Search for the cell housing the specified text and yield its (X, Y) center coordinate. 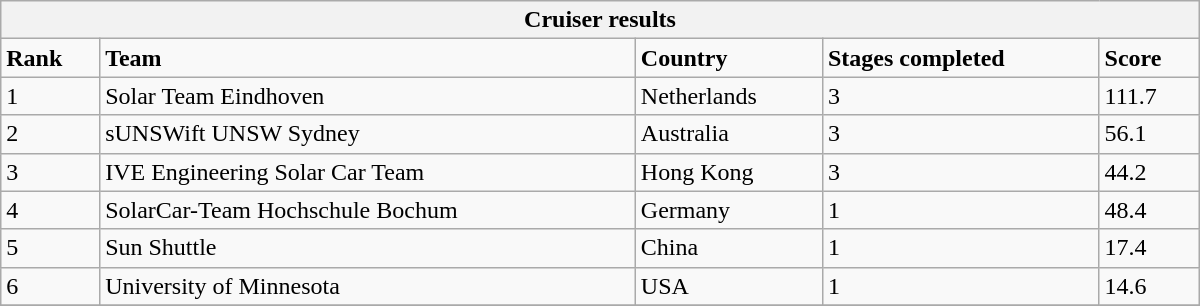
17.4 (1149, 248)
University of Minnesota (368, 286)
SolarCar-Team Hochschule Bochum (368, 210)
111.7 (1149, 96)
Sun Shuttle (368, 248)
6 (50, 286)
Country (728, 58)
Solar Team Eindhoven (368, 96)
Hong Kong (728, 172)
China (728, 248)
Netherlands (728, 96)
Stages completed (960, 58)
sUNSWift UNSW Sydney (368, 134)
44.2 (1149, 172)
Cruiser results (600, 20)
USA (728, 286)
48.4 (1149, 210)
2 (50, 134)
IVE Engineering Solar Car Team (368, 172)
Score (1149, 58)
5 (50, 248)
Germany (728, 210)
56.1 (1149, 134)
4 (50, 210)
Rank (50, 58)
Australia (728, 134)
14.6 (1149, 286)
Team (368, 58)
